Return the [X, Y] coordinate for the center point of the cell that contains the specified text.  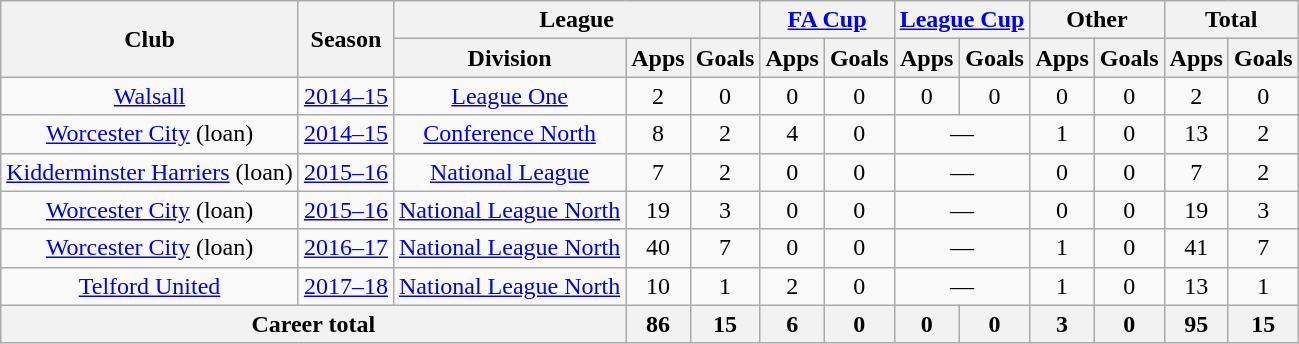
Walsall [150, 96]
10 [658, 286]
8 [658, 134]
2017–18 [346, 286]
4 [792, 134]
6 [792, 324]
Other [1097, 20]
Career total [314, 324]
86 [658, 324]
95 [1196, 324]
Total [1231, 20]
League One [509, 96]
Club [150, 39]
FA Cup [827, 20]
Kidderminster Harriers (loan) [150, 172]
41 [1196, 248]
2016–17 [346, 248]
League Cup [962, 20]
Conference North [509, 134]
Telford United [150, 286]
Division [509, 58]
National League [509, 172]
40 [658, 248]
Season [346, 39]
League [576, 20]
